Scan for the cell matching the given text and deliver its (X, Y) coordinate at center. 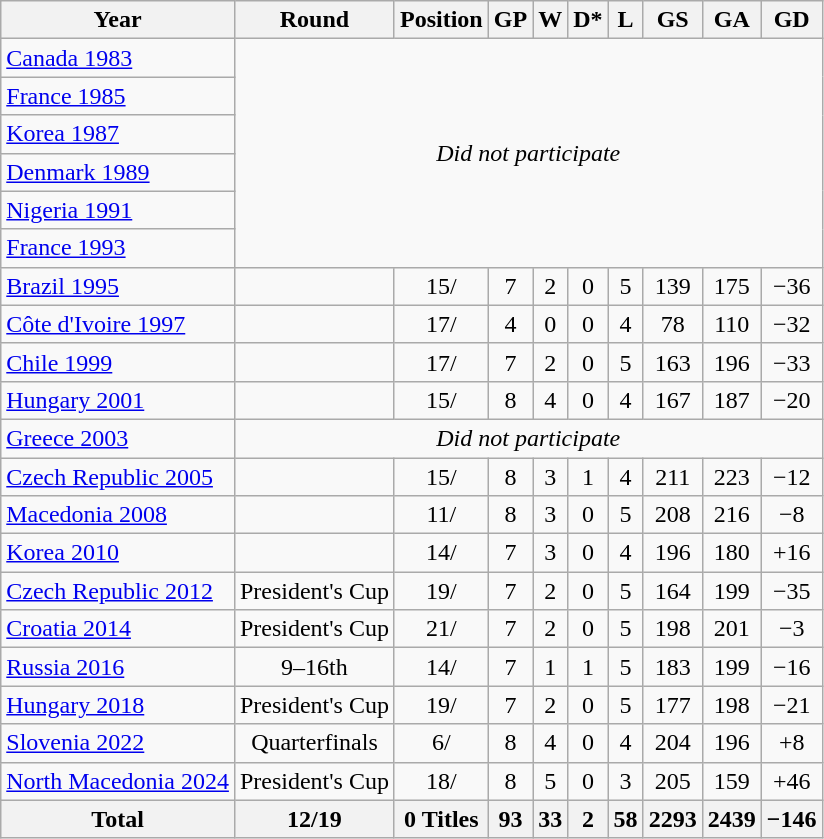
GA (732, 20)
Position (441, 20)
GP (510, 20)
Croatia 2014 (118, 629)
−3 (792, 629)
6/ (441, 743)
−32 (792, 324)
L (626, 20)
223 (732, 477)
0 Titles (441, 819)
Côte d'Ivoire 1997 (118, 324)
164 (672, 591)
−20 (792, 400)
Macedonia 2008 (118, 515)
Canada 1983 (118, 58)
139 (672, 286)
11/ (441, 515)
Czech Republic 2012 (118, 591)
21/ (441, 629)
204 (672, 743)
+8 (792, 743)
−36 (792, 286)
216 (732, 515)
93 (510, 819)
France 1985 (118, 96)
Czech Republic 2005 (118, 477)
Slovenia 2022 (118, 743)
Korea 1987 (118, 134)
Russia 2016 (118, 667)
18/ (441, 781)
Hungary 2018 (118, 705)
Chile 1999 (118, 362)
Nigeria 1991 (118, 210)
Round (314, 20)
78 (672, 324)
GS (672, 20)
110 (732, 324)
175 (732, 286)
+16 (792, 553)
Denmark 1989 (118, 172)
211 (672, 477)
Brazil 1995 (118, 286)
GD (792, 20)
180 (732, 553)
North Macedonia 2024 (118, 781)
2439 (732, 819)
205 (672, 781)
167 (672, 400)
Year (118, 20)
183 (672, 667)
−8 (792, 515)
W (550, 20)
−12 (792, 477)
177 (672, 705)
−146 (792, 819)
12/19 (314, 819)
187 (732, 400)
Hungary 2001 (118, 400)
−33 (792, 362)
Total (118, 819)
2293 (672, 819)
58 (626, 819)
+46 (792, 781)
163 (672, 362)
−16 (792, 667)
−21 (792, 705)
33 (550, 819)
−35 (792, 591)
France 1993 (118, 248)
D* (588, 20)
Korea 2010 (118, 553)
Quarterfinals (314, 743)
208 (672, 515)
Greece 2003 (118, 438)
9–16th (314, 667)
201 (732, 629)
159 (732, 781)
